Extract the (X, Y) coordinate from the center of the cell holding the provided text.  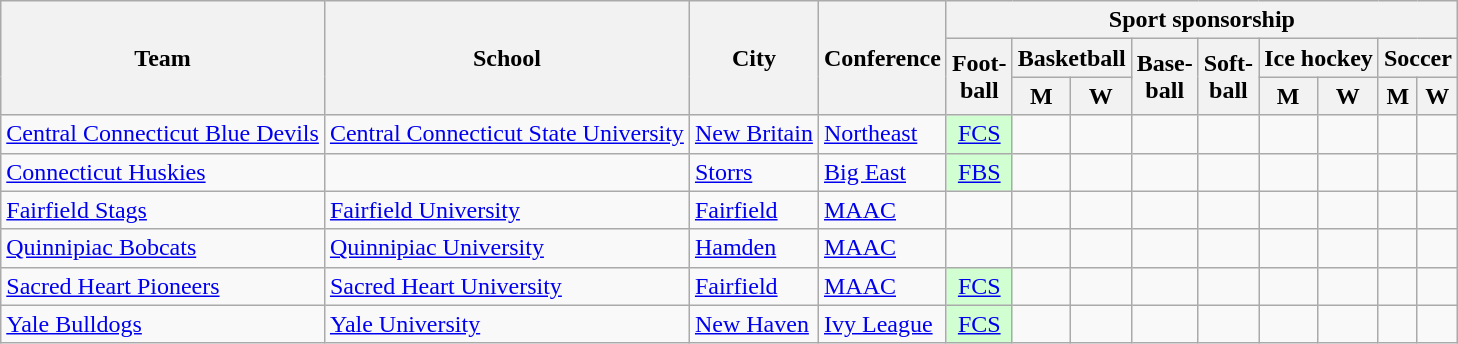
Soft-ball (1228, 77)
Fairfield University (506, 210)
Connecticut Huskies (163, 172)
Foot-ball (979, 77)
Base-ball (1164, 77)
Hamden (754, 248)
Sacred Heart University (506, 286)
Ice hockey (1319, 58)
Team (163, 58)
Sport sponsorship (1202, 20)
Quinnipiac University (506, 248)
Sacred Heart Pioneers (163, 286)
New Britain (754, 134)
Northeast (882, 134)
Conference (882, 58)
City (754, 58)
Fairfield Stags (163, 210)
Big East (882, 172)
School (506, 58)
Soccer (1418, 58)
Basketball (1072, 58)
Yale Bulldogs (163, 324)
Central Connecticut State University (506, 134)
Central Connecticut Blue Devils (163, 134)
FBS (979, 172)
Ivy League (882, 324)
Quinnipiac Bobcats (163, 248)
New Haven (754, 324)
Storrs (754, 172)
Yale University (506, 324)
